Determine the (X, Y) coordinate at the center of the cell enclosing the given text.  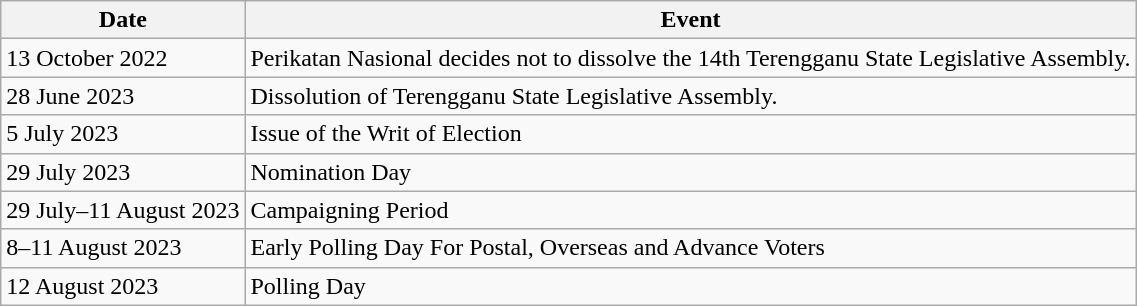
Polling Day (690, 286)
Event (690, 20)
Dissolution of Terengganu State Legislative Assembly. (690, 96)
Campaigning Period (690, 210)
Date (123, 20)
28 June 2023 (123, 96)
29 July–11 August 2023 (123, 210)
12 August 2023 (123, 286)
Issue of the Writ of Election (690, 134)
13 October 2022 (123, 58)
Perikatan Nasional decides not to dissolve the 14th Terengganu State Legislative Assembly. (690, 58)
8–11 August 2023 (123, 248)
Early Polling Day For Postal, Overseas and Advance Voters (690, 248)
5 July 2023 (123, 134)
29 July 2023 (123, 172)
Nomination Day (690, 172)
